From the cell containing the given text, extract its center point as [X, Y] coordinate. 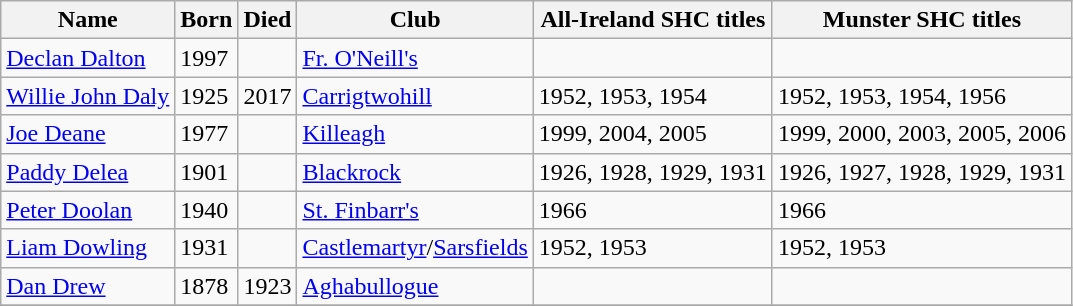
St. Finbarr's [415, 210]
1901 [206, 172]
Joe Deane [88, 134]
All-Ireland SHC titles [652, 20]
1931 [206, 248]
1923 [268, 286]
Willie John Daly [88, 96]
1977 [206, 134]
1940 [206, 210]
1926, 1927, 1928, 1929, 1931 [922, 172]
Declan Dalton [88, 58]
Fr. O'Neill's [415, 58]
Club [415, 20]
Peter Doolan [88, 210]
2017 [268, 96]
Carrigtwohill [415, 96]
1999, 2000, 2003, 2005, 2006 [922, 134]
1878 [206, 286]
1926, 1928, 1929, 1931 [652, 172]
1952, 1953, 1954 [652, 96]
1925 [206, 96]
Born [206, 20]
Castlemartyr/Sarsfields [415, 248]
Liam Dowling [88, 248]
Name [88, 20]
Aghabullogue [415, 286]
Munster SHC titles [922, 20]
1997 [206, 58]
Dan Drew [88, 286]
Died [268, 20]
1952, 1953, 1954, 1956 [922, 96]
Killeagh [415, 134]
Paddy Delea [88, 172]
1999, 2004, 2005 [652, 134]
Blackrock [415, 172]
